Determine the (X, Y) coordinate at the center of the cell enclosing the given text.  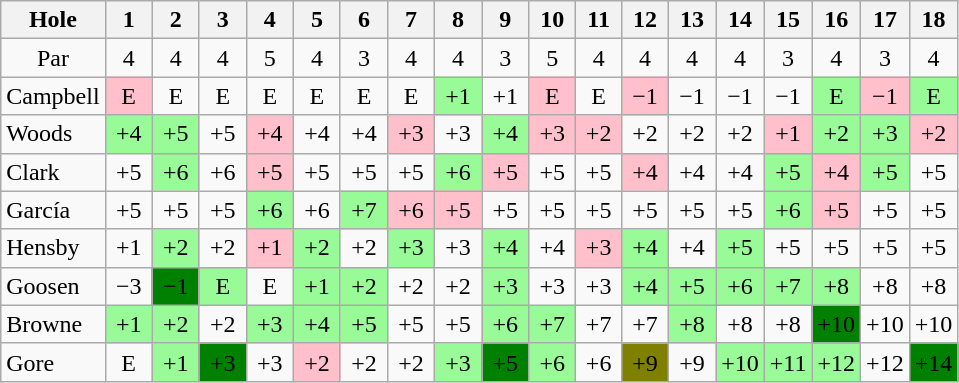
Hole (53, 20)
18 (934, 20)
García (53, 210)
Par (53, 58)
Goosen (53, 286)
10 (552, 20)
Clark (53, 172)
12 (646, 20)
Campbell (53, 96)
16 (836, 20)
14 (740, 20)
Gore (53, 362)
−3 (128, 286)
17 (886, 20)
+14 (934, 362)
2 (176, 20)
1 (128, 20)
15 (788, 20)
Woods (53, 134)
9 (506, 20)
+11 (788, 362)
7 (412, 20)
Browne (53, 324)
11 (599, 20)
13 (692, 20)
Hensby (53, 248)
8 (458, 20)
6 (364, 20)
